Detect which cell encompasses the target text, then output its [x, y] center coordinate. 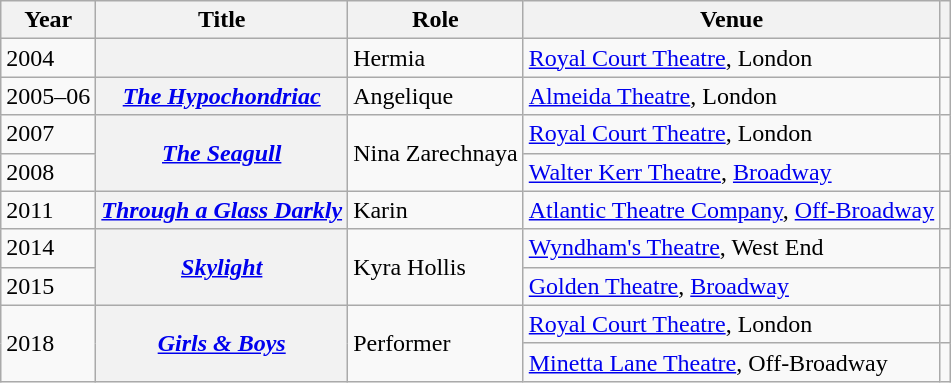
2015 [48, 286]
2008 [48, 172]
2004 [48, 58]
2005–06 [48, 96]
Atlantic Theatre Company, Off-Broadway [732, 210]
Hermia [436, 58]
2014 [48, 248]
Wyndham's Theatre, West End [732, 248]
Skylight [222, 267]
Year [48, 20]
Angelique [436, 96]
Nina Zarechnaya [436, 153]
The Hypochondriac [222, 96]
Minetta Lane Theatre, Off-Broadway [732, 362]
Golden Theatre, Broadway [732, 286]
Title [222, 20]
The Seagull [222, 153]
Performer [436, 343]
2007 [48, 134]
Almeida Theatre, London [732, 96]
Girls & Boys [222, 343]
Karin [436, 210]
2018 [48, 343]
Walter Kerr Theatre, Broadway [732, 172]
2011 [48, 210]
Through a Glass Darkly [222, 210]
Kyra Hollis [436, 267]
Role [436, 20]
Venue [732, 20]
